Search for the cell housing the specified text and yield its (x, y) center coordinate. 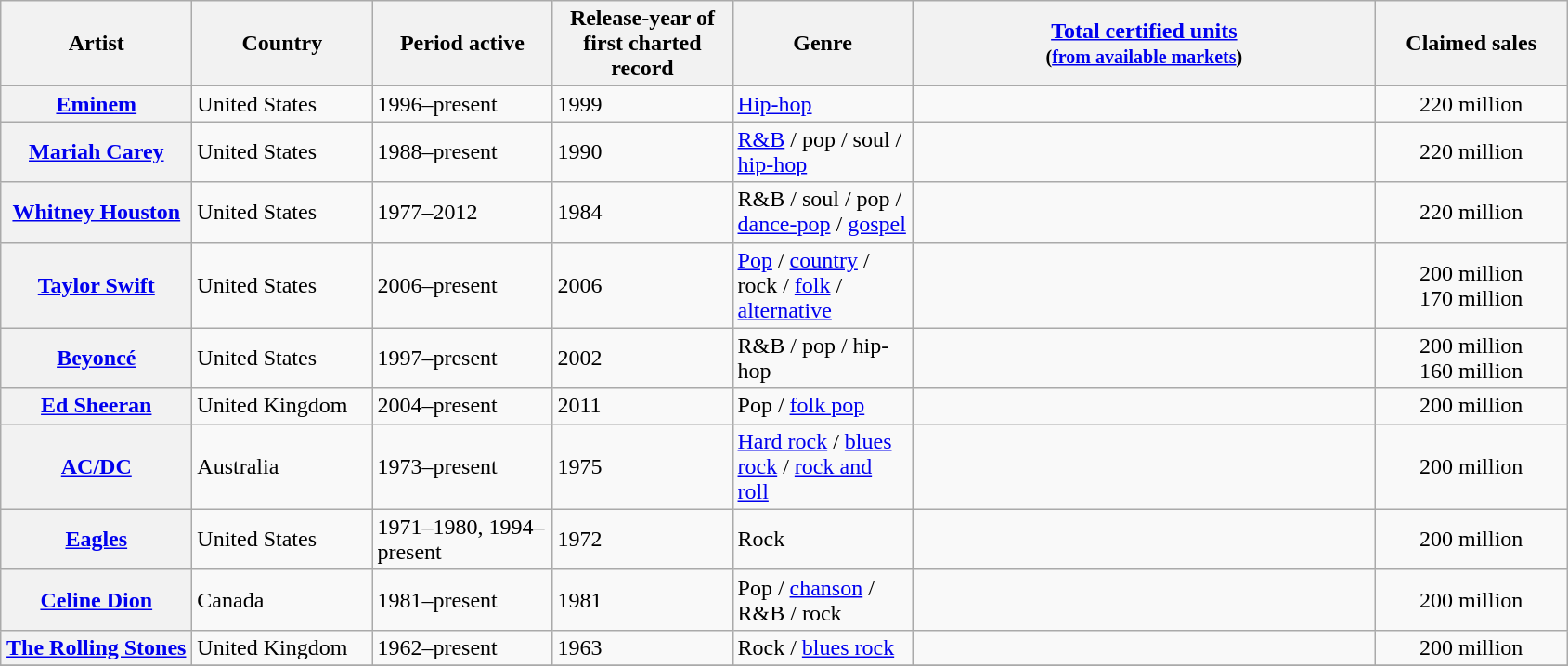
2006–present (462, 285)
R&B / soul / pop / dance-pop / gospel (823, 212)
R&B / pop / hip-hop (823, 359)
Canada (282, 600)
AC/DC (97, 466)
1997–present (462, 359)
1984 (642, 212)
Eminem (97, 104)
Release-year of first charted record (642, 44)
Rock / blues rock (823, 647)
Celine Dion (97, 600)
Beyoncé (97, 359)
Australia (282, 466)
1962–present (462, 647)
Pop / country / rock / folk / alternative (823, 285)
1973–present (462, 466)
1999 (642, 104)
R&B / pop / soul / hip-hop (823, 152)
1975 (642, 466)
Artist (97, 44)
Period active (462, 44)
The Rolling Stones (97, 647)
Mariah Carey (97, 152)
2002 (642, 359)
Rock (823, 539)
2011 (642, 406)
200 million160 million (1471, 359)
Country (282, 44)
Eagles (97, 539)
1981–present (462, 600)
1972 (642, 539)
1996–present (462, 104)
200 million170 million (1471, 285)
Claimed sales (1471, 44)
1971–1980, 1994–present (462, 539)
Pop / chanson / R&B / rock (823, 600)
Taylor Swift (97, 285)
Genre (823, 44)
Hard rock / blues rock / rock and roll (823, 466)
1988–present (462, 152)
2004–present (462, 406)
1981 (642, 600)
Total certified units(from available markets) (1144, 44)
Whitney Houston (97, 212)
Pop / folk pop (823, 406)
1963 (642, 647)
2006 (642, 285)
Hip-hop (823, 104)
1977–2012 (462, 212)
1990 (642, 152)
Ed Sheeran (97, 406)
